For the text-containing cell, return its midpoint in (x, y) coordinate format. 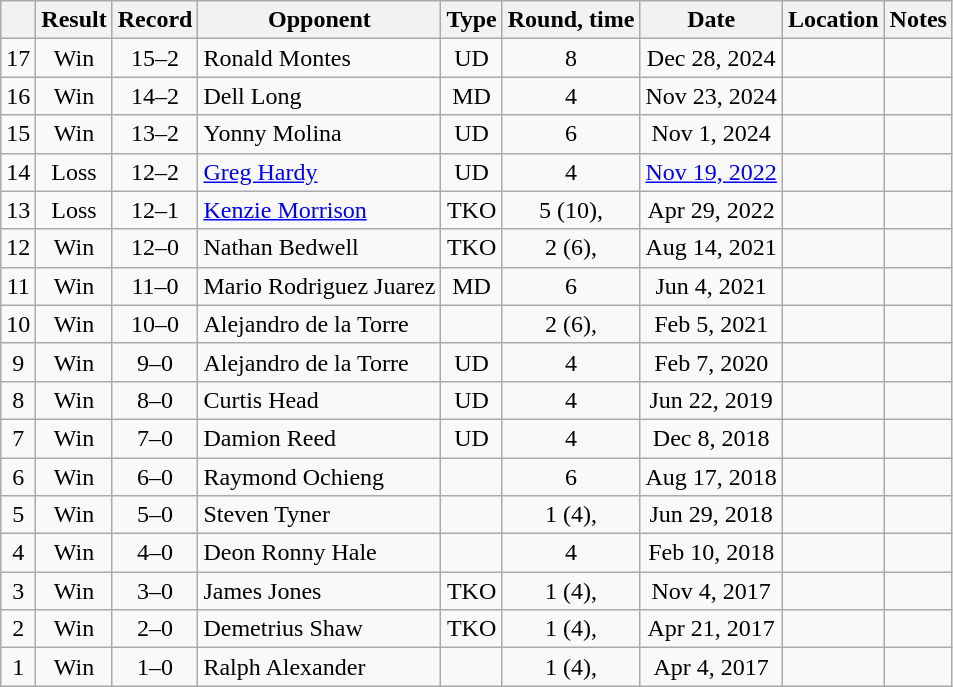
Ralph Alexander (320, 667)
Aug 14, 2021 (711, 248)
Mario Rodriguez Juarez (320, 286)
Nov 23, 2024 (711, 96)
Kenzie Morrison (320, 210)
Feb 5, 2021 (711, 324)
Yonny Molina (320, 134)
5 (10), (571, 210)
2 (18, 629)
Demetrius Shaw (320, 629)
Jun 22, 2019 (711, 400)
2–0 (155, 629)
Raymond Ochieng (320, 477)
14–2 (155, 96)
13 (18, 210)
Round, time (571, 20)
Apr 21, 2017 (711, 629)
Date (711, 20)
Record (155, 20)
1 (18, 667)
3–0 (155, 591)
Dec 8, 2018 (711, 438)
Notes (918, 20)
8–0 (155, 400)
Deon Ronny Hale (320, 553)
13–2 (155, 134)
9 (18, 362)
16 (18, 96)
Opponent (320, 20)
3 (18, 591)
9–0 (155, 362)
Nov 4, 2017 (711, 591)
Apr 4, 2017 (711, 667)
6–0 (155, 477)
10 (18, 324)
12 (18, 248)
James Jones (320, 591)
Apr 29, 2022 (711, 210)
4–0 (155, 553)
Nov 1, 2024 (711, 134)
Nov 19, 2022 (711, 172)
Ronald Montes (320, 58)
7–0 (155, 438)
15–2 (155, 58)
Greg Hardy (320, 172)
10–0 (155, 324)
Nathan Bedwell (320, 248)
Location (833, 20)
Damion Reed (320, 438)
Steven Tyner (320, 515)
5–0 (155, 515)
Feb 10, 2018 (711, 553)
Aug 17, 2018 (711, 477)
12–2 (155, 172)
Type (472, 20)
12–0 (155, 248)
14 (18, 172)
Jun 4, 2021 (711, 286)
1–0 (155, 667)
Result (74, 20)
7 (18, 438)
5 (18, 515)
11–0 (155, 286)
Dell Long (320, 96)
17 (18, 58)
Curtis Head (320, 400)
15 (18, 134)
12–1 (155, 210)
Feb 7, 2020 (711, 362)
Dec 28, 2024 (711, 58)
Jun 29, 2018 (711, 515)
11 (18, 286)
